Scan for the cell matching the given text and deliver its [X, Y] coordinate at center. 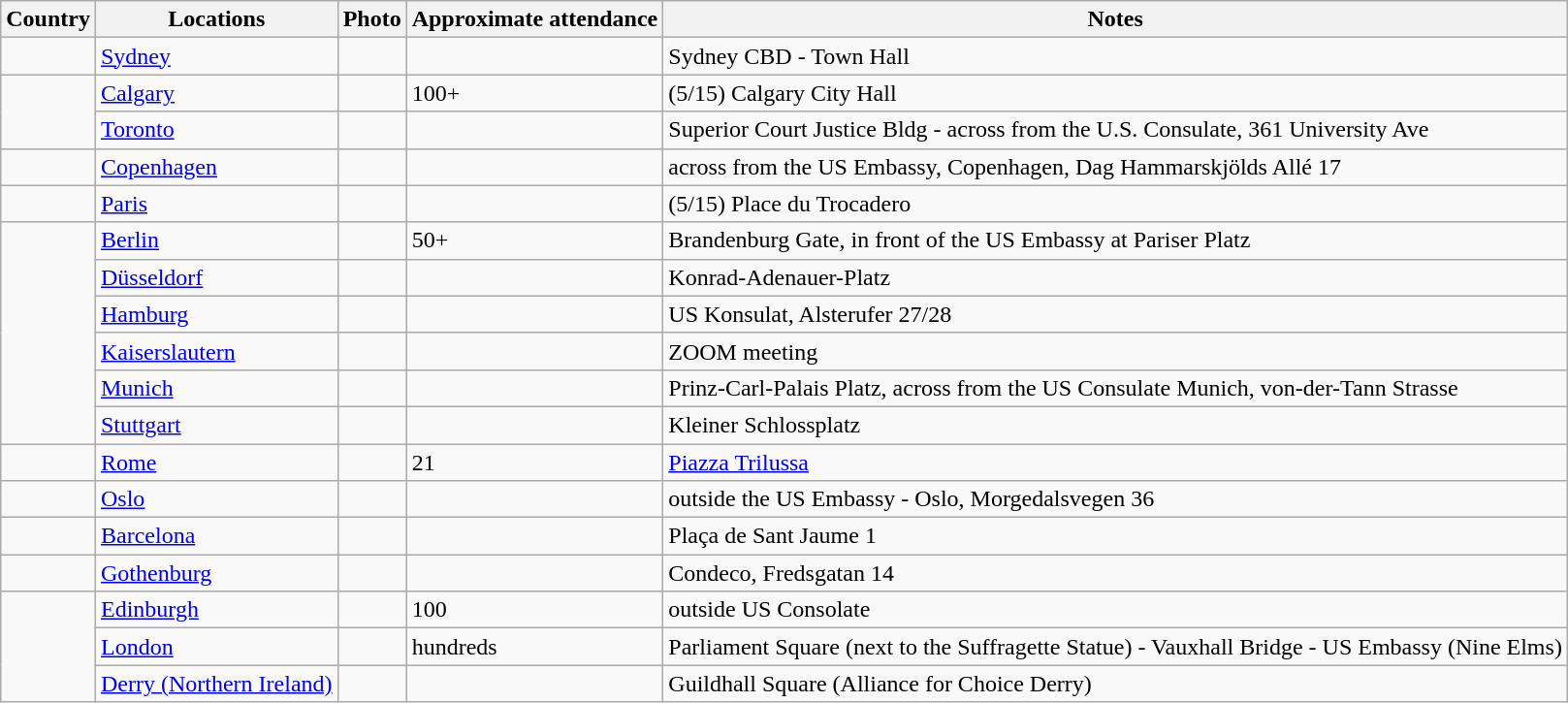
Approximate attendance [535, 19]
Piazza Trilussa [1115, 463]
Konrad-Adenauer-Platz [1115, 277]
Stuttgart [216, 425]
50+ [535, 240]
ZOOM meeting [1115, 351]
Sydney [216, 56]
outside US Consolate [1115, 610]
London [216, 647]
Copenhagen [216, 167]
Gothenburg [216, 573]
(5/15) Calgary City Hall [1115, 93]
Brandenburg Gate, in front of the US Embassy at Pariser Platz [1115, 240]
Country [48, 19]
Condeco, Fredsgatan 14 [1115, 573]
100+ [535, 93]
Barcelona [216, 536]
Calgary [216, 93]
Sydney CBD - Town Hall [1115, 56]
Kleiner Schlossplatz [1115, 425]
Paris [216, 204]
Edinburgh [216, 610]
(5/15) Place du Trocadero [1115, 204]
Rome [216, 463]
Hamburg [216, 314]
across from the US Embassy, Copenhagen, Dag Hammarskjölds Allé 17 [1115, 167]
100 [535, 610]
Kaiserslautern [216, 351]
Notes [1115, 19]
Plaça de Sant Jaume 1 [1115, 536]
US Konsulat, Alsterufer 27/28 [1115, 314]
Guildhall Square (Alliance for Choice Derry) [1115, 684]
Oslo [216, 499]
Munich [216, 388]
hundreds [535, 647]
Photo [372, 19]
outside the US Embassy - Oslo, Morgedalsvegen 36 [1115, 499]
Toronto [216, 130]
Superior Court Justice Bldg - across from the U.S. Consulate, 361 University Ave [1115, 130]
Prinz-Carl-Palais Platz, across from the US Consulate Munich, von-der-Tann Strasse [1115, 388]
Berlin [216, 240]
Locations [216, 19]
Derry (Northern Ireland) [216, 684]
Parliament Square (next to the Suffragette Statue) - Vauxhall Bridge - US Embassy (Nine Elms) [1115, 647]
21 [535, 463]
Düsseldorf [216, 277]
